Search for the cell housing the specified text and yield its (X, Y) center coordinate. 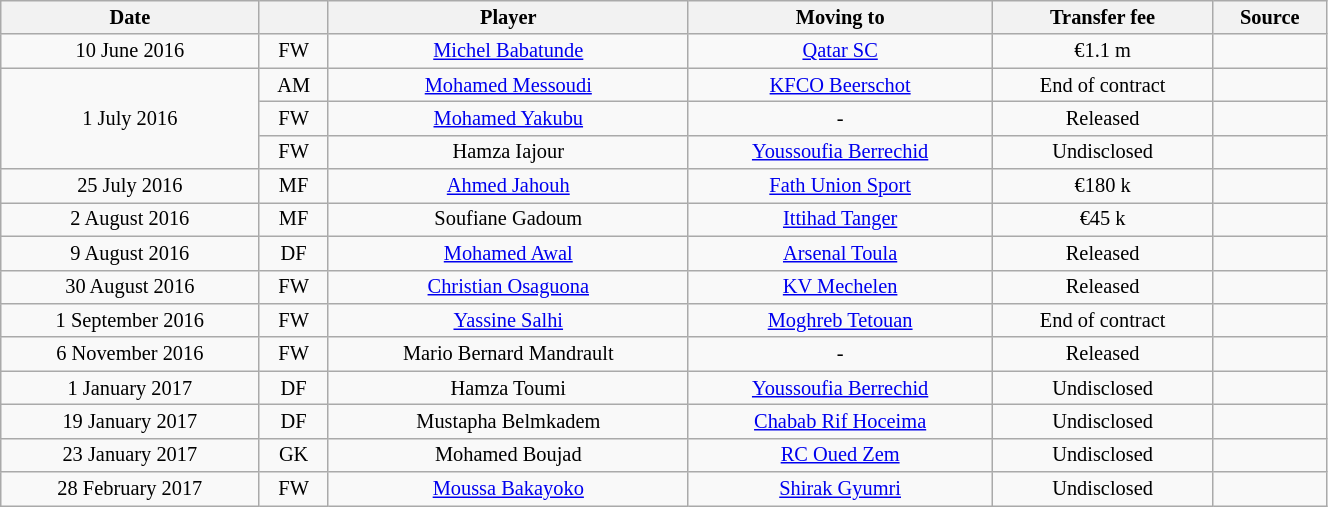
Yassine Salhi (508, 320)
Mohamed Awal (508, 253)
Transfer fee (1102, 17)
Player (508, 17)
Ittihad Tanger (840, 219)
GK (294, 455)
Moussa Bakayoko (508, 489)
10 June 2016 (130, 51)
1 July 2016 (130, 118)
25 July 2016 (130, 186)
23 January 2017 (130, 455)
2 August 2016 (130, 219)
Mustapha Belmkadem (508, 421)
Fath Union Sport (840, 186)
30 August 2016 (130, 287)
€45 k (1102, 219)
Moghreb Tetouan (840, 320)
9 August 2016 (130, 253)
AM (294, 85)
KFCO Beerschot (840, 85)
Hamza Iajour (508, 152)
6 November 2016 (130, 354)
Soufiane Gadoum (508, 219)
€180 k (1102, 186)
Michel Babatunde (508, 51)
Mohamed Boujad (508, 455)
1 January 2017 (130, 388)
28 February 2017 (130, 489)
Date (130, 17)
Qatar SC (840, 51)
Arsenal Toula (840, 253)
Hamza Toumi (508, 388)
Mario Bernard Mandrault (508, 354)
KV Mechelen (840, 287)
Shirak Gyumri (840, 489)
19 January 2017 (130, 421)
Moving to (840, 17)
Christian Osaguona (508, 287)
Mohamed Yakubu (508, 118)
RC Oued Zem (840, 455)
Chabab Rif Hoceima (840, 421)
Source (1270, 17)
Ahmed Jahouh (508, 186)
€1.1 m (1102, 51)
Mohamed Messoudi (508, 85)
1 September 2016 (130, 320)
